Provide the [X, Y] coordinate of the cell's center where the given text is located.  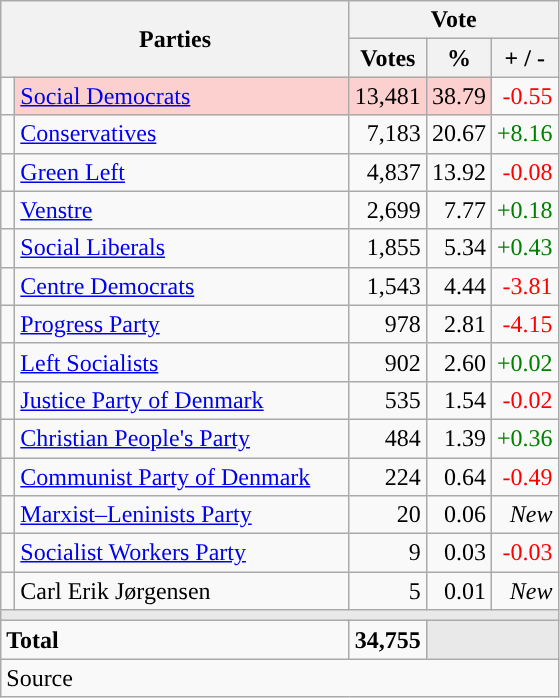
+ / - [524, 58]
+0.18 [524, 210]
0.01 [458, 591]
1,543 [388, 286]
4,837 [388, 172]
13,481 [388, 96]
-0.03 [524, 553]
2,699 [388, 210]
34,755 [388, 640]
-0.55 [524, 96]
978 [388, 324]
Progress Party [182, 324]
Left Socialists [182, 362]
2.81 [458, 324]
224 [388, 477]
+0.02 [524, 362]
-4.15 [524, 324]
38.79 [458, 96]
5.34 [458, 248]
Socialist Workers Party [182, 553]
20 [388, 515]
Social Liberals [182, 248]
7.77 [458, 210]
Christian People's Party [182, 438]
1,855 [388, 248]
Green Left [182, 172]
0.64 [458, 477]
Centre Democrats [182, 286]
Total [176, 640]
5 [388, 591]
Social Democrats [182, 96]
Source [280, 678]
Marxist–Leninists Party [182, 515]
-3.81 [524, 286]
13.92 [458, 172]
902 [388, 362]
Conservatives [182, 134]
2.60 [458, 362]
Justice Party of Denmark [182, 400]
-0.02 [524, 400]
% [458, 58]
+0.36 [524, 438]
Parties [176, 39]
Carl Erik Jørgensen [182, 591]
+8.16 [524, 134]
535 [388, 400]
-0.08 [524, 172]
Venstre [182, 210]
20.67 [458, 134]
4.44 [458, 286]
1.39 [458, 438]
+0.43 [524, 248]
1.54 [458, 400]
9 [388, 553]
7,183 [388, 134]
Votes [388, 58]
Communist Party of Denmark [182, 477]
0.03 [458, 553]
Vote [454, 20]
484 [388, 438]
0.06 [458, 515]
-0.49 [524, 477]
